Capture the cell that displays the provided text and extract its [X, Y] central coordinate. 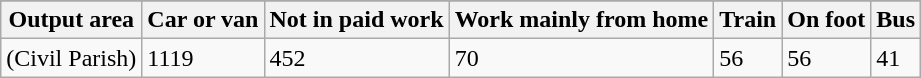
Bus [896, 20]
1119 [203, 58]
On foot [826, 20]
Output area [72, 20]
452 [356, 58]
Car or van [203, 20]
70 [582, 58]
Work mainly from home [582, 20]
Not in paid work [356, 20]
(Civil Parish) [72, 58]
41 [896, 58]
Train [748, 20]
